Search for the cell housing the specified text and yield its [X, Y] center coordinate. 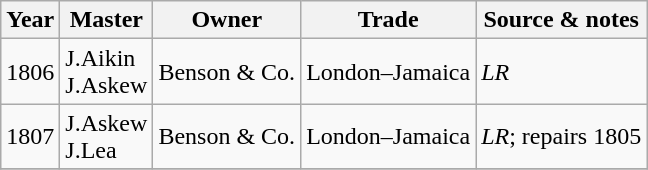
Source & notes [562, 20]
1807 [30, 136]
LR; repairs 1805 [562, 136]
J.AskewJ.Lea [106, 136]
Year [30, 20]
Owner [227, 20]
Master [106, 20]
1806 [30, 72]
LR [562, 72]
Trade [388, 20]
J.AikinJ.Askew [106, 72]
